For the text-containing cell, return its midpoint in (x, y) coordinate format. 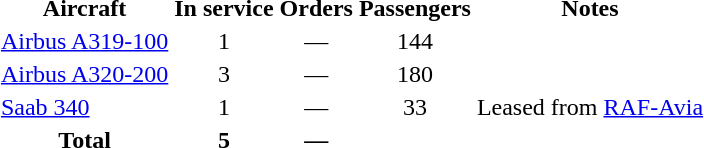
Leased from RAF-Avia (590, 107)
180 (414, 74)
33 (414, 107)
3 (224, 74)
144 (414, 41)
